Identify which cell holds the provided text, then report its [X, Y] central coordinate. 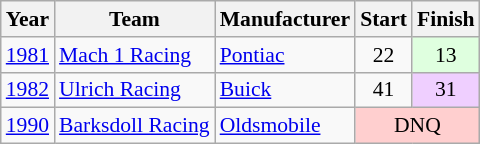
Pontiac [285, 55]
Ulrich Racing [134, 90]
Finish [446, 19]
31 [446, 90]
22 [384, 55]
Team [134, 19]
DNQ [418, 126]
13 [446, 55]
Year [28, 19]
Buick [285, 90]
Barksdoll Racing [134, 126]
Manufacturer [285, 19]
Start [384, 19]
1990 [28, 126]
41 [384, 90]
Oldsmobile [285, 126]
1981 [28, 55]
Mach 1 Racing [134, 55]
1982 [28, 90]
